Search for the cell housing the specified text and yield its (x, y) center coordinate. 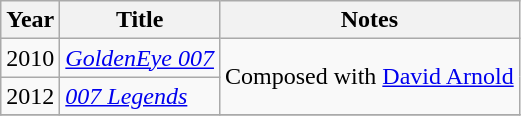
Year (30, 20)
007 Legends (140, 96)
GoldenEye 007 (140, 58)
Composed with David Arnold (369, 77)
Title (140, 20)
Notes (369, 20)
2012 (30, 96)
2010 (30, 58)
